Capture the cell that displays the provided text and extract its [X, Y] central coordinate. 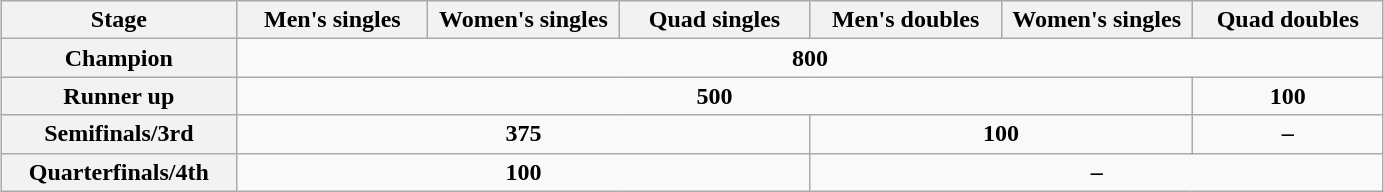
Semifinals/3rd [119, 134]
500 [714, 96]
Quad doubles [1288, 20]
Stage [119, 20]
375 [524, 134]
Champion [119, 58]
Men's doubles [906, 20]
800 [810, 58]
Quarterfinals/4th [119, 172]
Quad singles [714, 20]
Men's singles [332, 20]
Runner up [119, 96]
